Pinpoint the cell where the given text exists, returning its [x, y] midpoint coordinate. 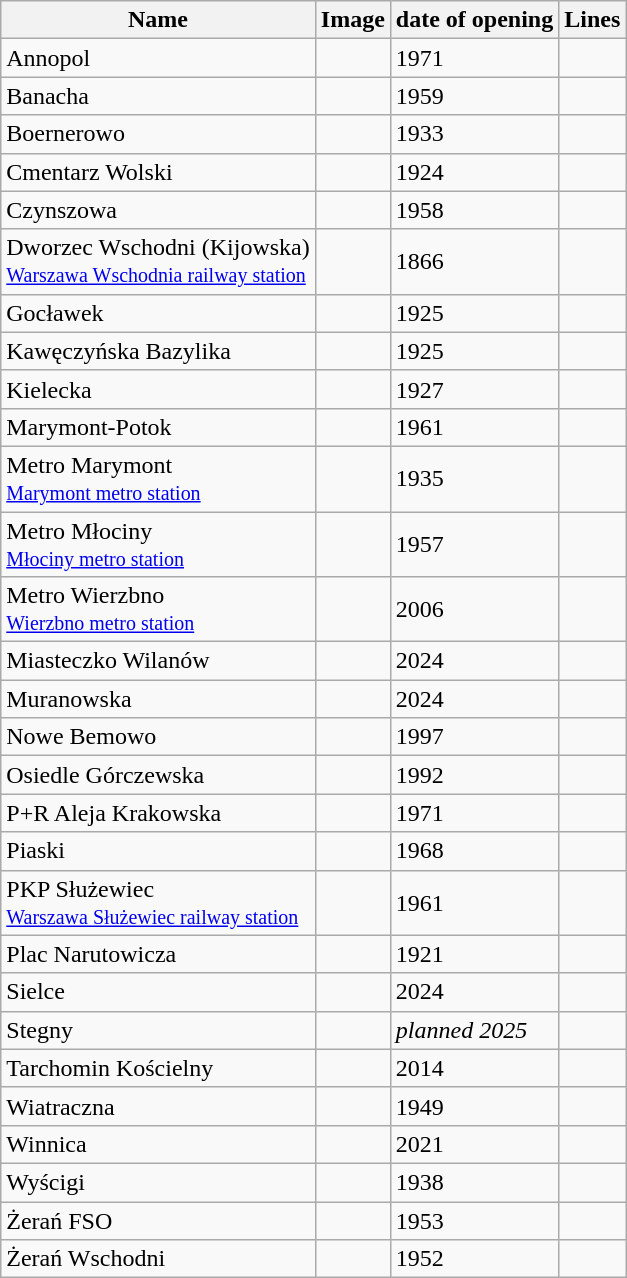
planned 2025 [474, 1030]
Metro Marymont Marymont metro station [158, 478]
Marymont-Potok [158, 427]
1935 [474, 478]
1992 [474, 775]
Lines [592, 20]
1952 [474, 1259]
Annopol [158, 58]
Stegny [158, 1030]
1997 [474, 737]
1953 [474, 1221]
1958 [474, 210]
1959 [474, 96]
Metro Młociny Młociny metro station [158, 544]
PKP Służewiec Warszawa Służewiec railway station [158, 902]
Name [158, 20]
Tarchomin Kościelny [158, 1068]
Czynszowa [158, 210]
Image [352, 20]
Cmentarz Wolski [158, 172]
2014 [474, 1068]
Żerań FSO [158, 1221]
1866 [474, 262]
Piaski [158, 851]
1968 [474, 851]
Gocławek [158, 313]
2021 [474, 1144]
1949 [474, 1106]
1938 [474, 1182]
P+R Aleja Krakowska [158, 813]
Sielce [158, 992]
Nowe Bemowo [158, 737]
Żerań Wschodni [158, 1259]
1924 [474, 172]
Wiatraczna [158, 1106]
1933 [474, 134]
Banacha [158, 96]
1957 [474, 544]
Miasteczko Wilanów [158, 661]
Kawęczyńska Bazylika [158, 351]
date of opening [474, 20]
2006 [474, 610]
Plac Narutowicza [158, 954]
Osiedle Górczewska [158, 775]
Muranowska [158, 699]
Kielecka [158, 389]
Winnica [158, 1144]
1927 [474, 389]
Boernerowo [158, 134]
Wyścigi [158, 1182]
Dworzec Wschodni (Kijowska) Warszawa Wschodnia railway station [158, 262]
Metro Wierzbno Wierzbno metro station [158, 610]
1921 [474, 954]
